Return [X, Y] of the center of cell containing provided text 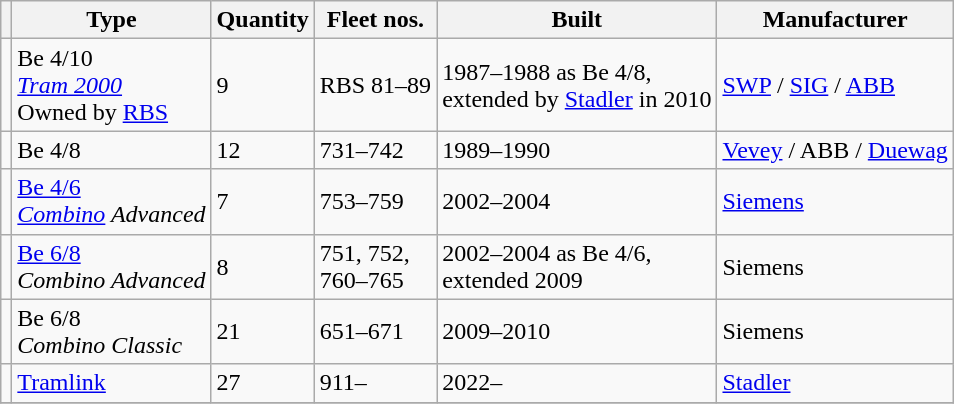
Type [112, 20]
Fleet nos. [375, 20]
651–671 [375, 332]
1987–1988 as Be 4/8, extended by Stadler in 2010 [577, 85]
9 [262, 85]
SWP / SIG / ABB [835, 85]
911– [375, 383]
731–742 [375, 150]
7 [262, 202]
Vevey / ABB / Duewag [835, 150]
Manufacturer [835, 20]
Quantity [262, 20]
Be 4/8 [112, 150]
Be 4/10 Tram 2000Owned by RBS [112, 85]
2002–2004 as Be 4/6, extended 2009 [577, 266]
Stadler [835, 383]
12 [262, 150]
2002–2004 [577, 202]
1989–1990 [577, 150]
8 [262, 266]
Tramlink [112, 383]
Be 4/6 Combino Advanced [112, 202]
RBS 81–89 [375, 85]
2022– [577, 383]
21 [262, 332]
751, 752, 760–765 [375, 266]
27 [262, 383]
Built [577, 20]
Be 6/8 Combino Classic [112, 332]
Be 6/8 Combino Advanced [112, 266]
2009–2010 [577, 332]
753–759 [375, 202]
